Return the [X, Y] coordinate for the center point of the cell that contains the specified text.  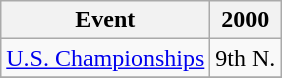
2000 [246, 20]
9th N. [246, 58]
Event [106, 20]
U.S. Championships [106, 58]
